Detect which cell encompasses the target text, then output its (X, Y) center coordinate. 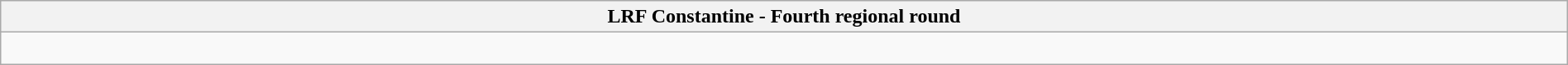
LRF Constantine - Fourth regional round (784, 17)
